Search for the cell housing the specified text and yield its [X, Y] center coordinate. 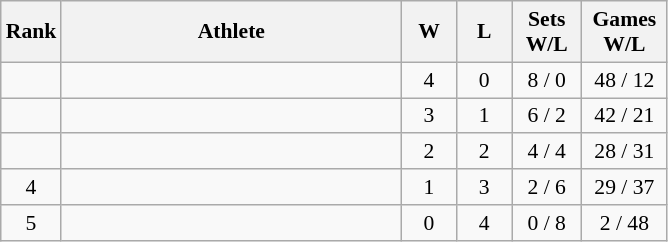
4 / 4 [547, 152]
42 / 21 [624, 116]
6 / 2 [547, 116]
48 / 12 [624, 80]
GamesW/L [624, 32]
0 / 8 [547, 223]
8 / 0 [547, 80]
L [484, 32]
2 / 6 [547, 187]
W [428, 32]
5 [32, 223]
Athlete [231, 32]
Rank [32, 32]
28 / 31 [624, 152]
2 / 48 [624, 223]
29 / 37 [624, 187]
SetsW/L [547, 32]
